Capture the cell that displays the provided text and extract its [X, Y] central coordinate. 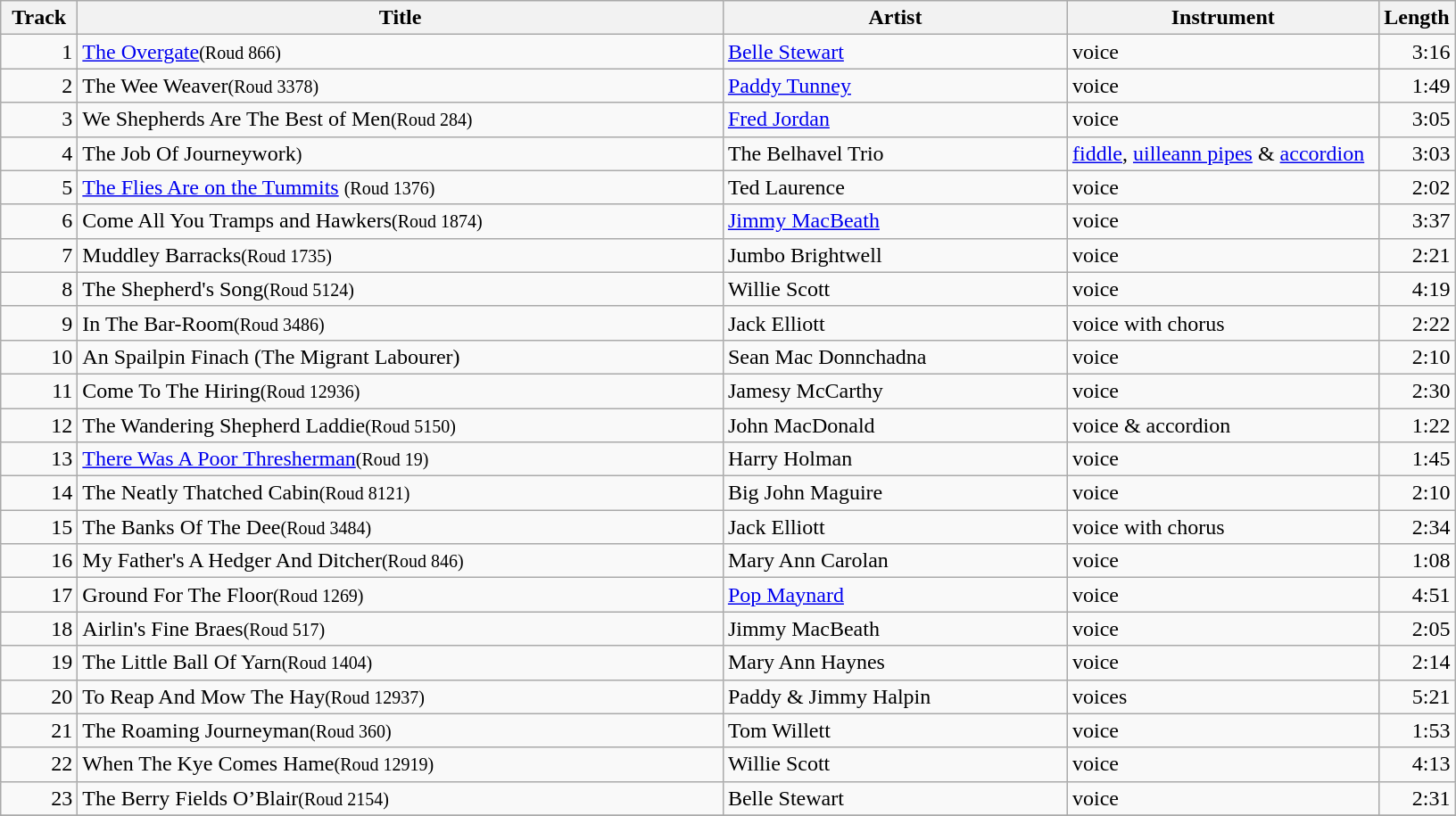
20 [39, 696]
The Overgate(Roud 866) [401, 52]
14 [39, 493]
Sean Mac Donnchadna [895, 357]
When The Kye Comes Hame(Roud 12919) [401, 764]
Come To The Hiring(Roud 12936) [401, 391]
The Belhavel Trio [895, 153]
An Spailpin Finach (The Migrant Labourer) [401, 357]
John MacDonald [895, 425]
The Little Ball Of Yarn(Roud 1404) [401, 663]
1:22 [1417, 425]
Pop Maynard [895, 595]
2:14 [1417, 663]
3 [39, 120]
2:31 [1417, 798]
The Wandering Shepherd Laddie(Roud 5150) [401, 425]
4:51 [1417, 595]
1 [39, 52]
2 [39, 86]
3:16 [1417, 52]
15 [39, 527]
To Reap And Mow The Hay(Roud 12937) [401, 696]
The Neatly Thatched Cabin(Roud 8121) [401, 493]
3:37 [1417, 221]
voice & accordion [1222, 425]
There Was A Poor Thresherman(Roud 19) [401, 459]
23 [39, 798]
5:21 [1417, 696]
4:13 [1417, 764]
My Father's A Hedger And Ditcher(Roud 846) [401, 561]
6 [39, 221]
19 [39, 663]
2:30 [1417, 391]
5 [39, 187]
12 [39, 425]
The Berry Fields O’Blair(Roud 2154) [401, 798]
Come All You Tramps and Hawkers(Roud 1874) [401, 221]
11 [39, 391]
Harry Holman [895, 459]
1:53 [1417, 730]
The Wee Weaver(Roud 3378) [401, 86]
2:02 [1417, 187]
2:05 [1417, 629]
The Banks Of The Dee(Roud 3484) [401, 527]
18 [39, 629]
13 [39, 459]
7 [39, 255]
Artist [895, 18]
The Job Of Journeywork) [401, 153]
4:19 [1417, 289]
Track [39, 18]
Ground For The Floor(Roud 1269) [401, 595]
In The Bar-Room(Roud 3486) [401, 323]
Length [1417, 18]
Ted Laurence [895, 187]
fiddle, uilleann pipes & accordion [1222, 153]
The Roaming Journeyman(Roud 360) [401, 730]
3:05 [1417, 120]
Jamesy McCarthy [895, 391]
1:08 [1417, 561]
voices [1222, 696]
16 [39, 561]
Muddley Barracks(Roud 1735) [401, 255]
22 [39, 764]
21 [39, 730]
The Shepherd's Song(Roud 5124) [401, 289]
Airlin's Fine Braes(Roud 517) [401, 629]
4 [39, 153]
Mary Ann Carolan [895, 561]
Paddy & Jimmy Halpin [895, 696]
10 [39, 357]
17 [39, 595]
Big John Maguire [895, 493]
1:45 [1417, 459]
Paddy Tunney [895, 86]
Title [401, 18]
Fred Jordan [895, 120]
2:22 [1417, 323]
We Shepherds Are The Best of Men(Roud 284) [401, 120]
The Flies Are on the Tummits (Roud 1376) [401, 187]
2:21 [1417, 255]
9 [39, 323]
Mary Ann Haynes [895, 663]
Jumbo Brightwell [895, 255]
8 [39, 289]
Instrument [1222, 18]
3:03 [1417, 153]
2:34 [1417, 527]
Tom Willett [895, 730]
1:49 [1417, 86]
